Provide the (X, Y) coordinate of the cell's center where the given text is located.  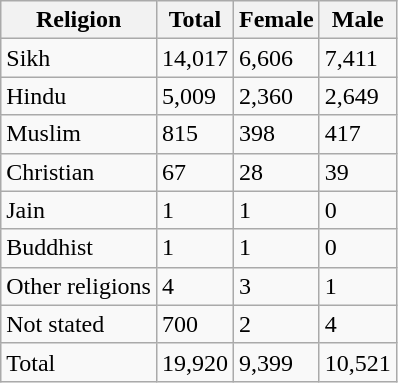
417 (358, 134)
9,399 (277, 362)
19,920 (194, 362)
Christian (79, 172)
398 (277, 134)
5,009 (194, 96)
67 (194, 172)
Muslim (79, 134)
2,649 (358, 96)
Jain (79, 210)
Religion (79, 20)
3 (277, 286)
Not stated (79, 324)
2 (277, 324)
Male (358, 20)
14,017 (194, 58)
2,360 (277, 96)
6,606 (277, 58)
700 (194, 324)
7,411 (358, 58)
815 (194, 134)
10,521 (358, 362)
Hindu (79, 96)
Buddhist (79, 248)
28 (277, 172)
Other religions (79, 286)
Sikh (79, 58)
39 (358, 172)
Female (277, 20)
